Output the [X, Y] coordinate of the center of the cell containing the given text.  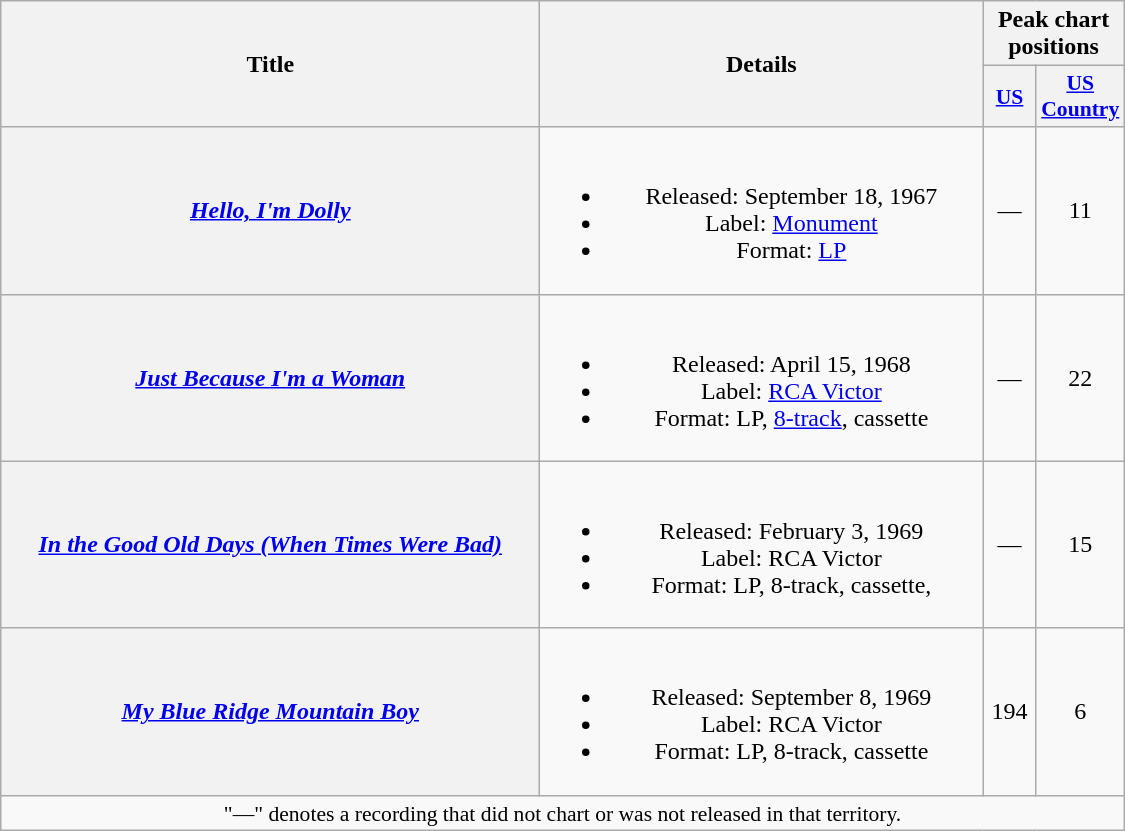
In the Good Old Days (When Times Were Bad) [270, 544]
15 [1080, 544]
USCountry [1080, 96]
6 [1080, 712]
Details [762, 64]
My Blue Ridge Mountain Boy [270, 712]
Hello, I'm Dolly [270, 210]
Just Because I'm a Woman [270, 378]
Released: February 3, 1969Label: RCA VictorFormat: LP, 8-track, cassette, [762, 544]
Released: April 15, 1968Label: RCA VictorFormat: LP, 8-track, cassette [762, 378]
Peak chartpositions [1054, 34]
194 [1010, 712]
Title [270, 64]
Released: September 18, 1967Label: MonumentFormat: LP [762, 210]
11 [1080, 210]
"—" denotes a recording that did not chart or was not released in that territory. [563, 813]
22 [1080, 378]
Released: September 8, 1969Label: RCA VictorFormat: LP, 8-track, cassette [762, 712]
US [1010, 96]
